Identify which cell holds the provided text, then report its [X, Y] central coordinate. 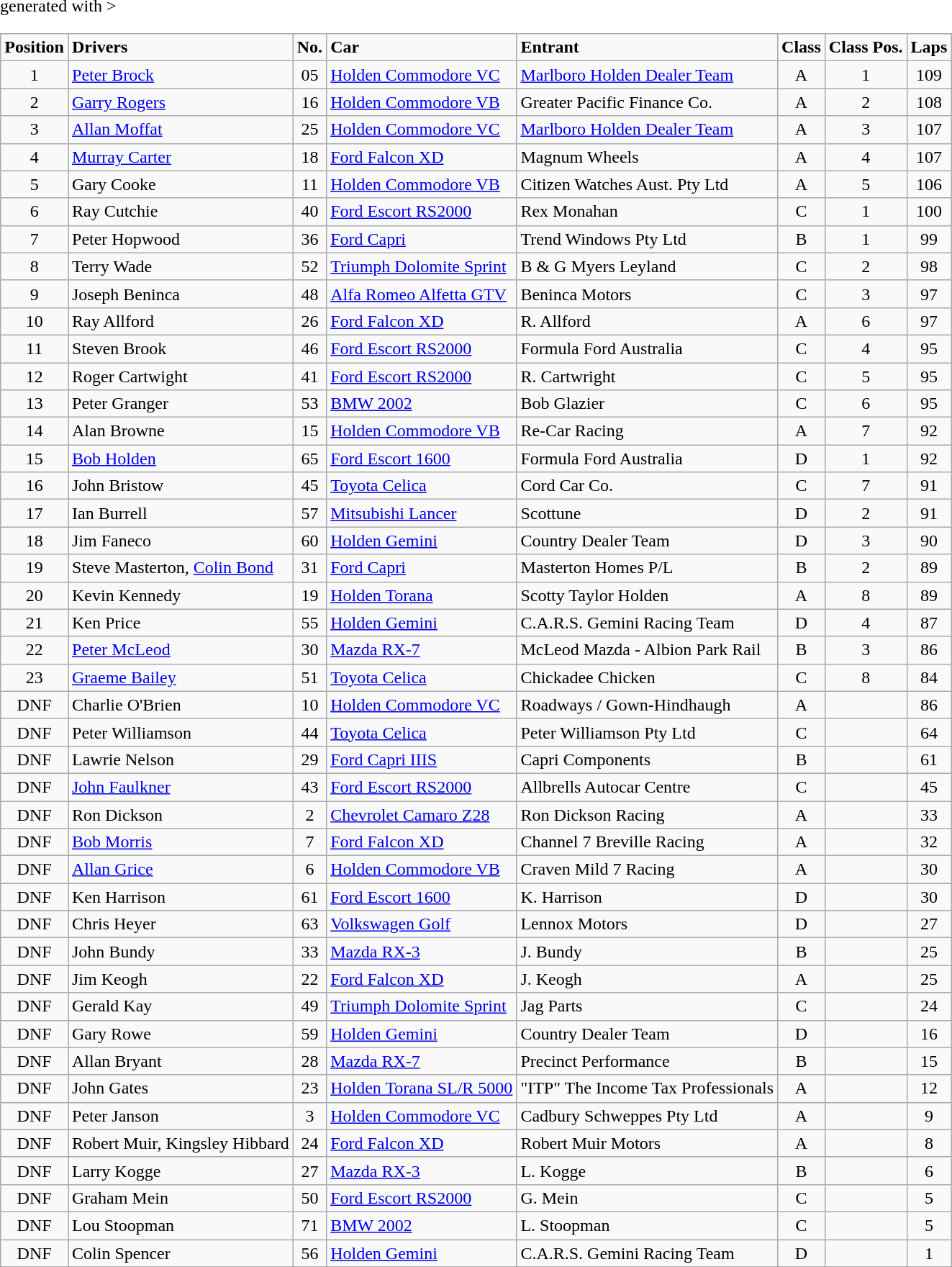
53 [309, 404]
26 [309, 321]
Larry Kogge [180, 1171]
31 [309, 568]
Ron Dickson Racing [648, 814]
63 [309, 924]
Holden Torana [422, 595]
J. Bundy [648, 952]
05 [309, 75]
Cord Car Co. [648, 486]
84 [929, 677]
Peter McLeod [180, 650]
Laps [929, 48]
Peter Janson [180, 1116]
64 [929, 732]
Jim Keogh [180, 979]
Ian Burrell [180, 513]
36 [309, 239]
55 [309, 623]
Capri Components [648, 759]
Chris Heyer [180, 924]
40 [309, 212]
Masterton Homes P/L [648, 568]
Class [802, 48]
Kevin Kennedy [180, 595]
21 [35, 623]
41 [309, 377]
98 [929, 266]
Steven Brook [180, 348]
Channel 7 Breville Racing [648, 842]
Murray Carter [180, 157]
Scottune [648, 513]
29 [309, 759]
Trend Windows Pty Ltd [648, 239]
20 [35, 595]
John Bundy [180, 952]
Bob Morris [180, 842]
28 [309, 1061]
Roger Cartwight [180, 377]
60 [309, 541]
L. Kogge [648, 1171]
106 [929, 184]
Robert Muir, Kingsley Hibbard [180, 1143]
Peter Hopwood [180, 239]
Lawrie Nelson [180, 759]
Roadways / Gown-Hindhaugh [648, 705]
49 [309, 1006]
Ford Capri IIIS [422, 759]
Alan Browne [180, 431]
Magnum Wheels [648, 157]
Citizen Watches Aust. Pty Ltd [648, 184]
Steve Masterton, Colin Bond [180, 568]
Peter Granger [180, 404]
Rex Monahan [648, 212]
56 [309, 1253]
Re-Car Racing [648, 431]
Volkswagen Golf [422, 924]
65 [309, 459]
46 [309, 348]
John Gates [180, 1088]
Terry Wade [180, 266]
57 [309, 513]
K. Harrison [648, 897]
Jim Faneco [180, 541]
"ITP" The Income Tax Professionals [648, 1088]
Allan Moffat [180, 130]
Ken Price [180, 623]
52 [309, 266]
Graeme Bailey [180, 677]
Cadbury Schweppes Pty Ltd [648, 1116]
Lou Stoopman [180, 1225]
Craven Mild 7 Racing [648, 870]
Scotty Taylor Holden [648, 595]
109 [929, 75]
R. Cartwright [648, 377]
Bob Glazier [648, 404]
Charlie O'Brien [180, 705]
Ray Cutchie [180, 212]
Allan Grice [180, 870]
Ron Dickson [180, 814]
L. Stoopman [648, 1225]
17 [35, 513]
R. Allford [648, 321]
No. [309, 48]
59 [309, 1034]
Peter Brock [180, 75]
43 [309, 787]
87 [929, 623]
99 [929, 239]
McLeod Mazda - Albion Park Rail [648, 650]
John Faulkner [180, 787]
B & G Myers Leyland [648, 266]
Class Pos. [866, 48]
Chevrolet Camaro Z28 [422, 814]
Lennox Motors [648, 924]
90 [929, 541]
Bob Holden [180, 459]
50 [309, 1198]
Colin Spencer [180, 1253]
Mitsubishi Lancer [422, 513]
Alfa Romeo Alfetta GTV [422, 294]
Allan Bryant [180, 1061]
Entrant [648, 48]
51 [309, 677]
14 [35, 431]
Gary Cooke [180, 184]
Beninca Motors [648, 294]
13 [35, 404]
Garry Rogers [180, 102]
44 [309, 732]
Gerald Kay [180, 1006]
Peter Williamson Pty Ltd [648, 732]
48 [309, 294]
Joseph Beninca [180, 294]
Chickadee Chicken [648, 677]
Robert Muir Motors [648, 1143]
Precinct Performance [648, 1061]
John Bristow [180, 486]
108 [929, 102]
32 [929, 842]
Holden Torana SL/R 5000 [422, 1088]
Peter Williamson [180, 732]
Graham Mein [180, 1198]
Position [35, 48]
Allbrells Autocar Centre [648, 787]
Jag Parts [648, 1006]
Drivers [180, 48]
Car [422, 48]
J. Keogh [648, 979]
G. Mein [648, 1198]
Ken Harrison [180, 897]
71 [309, 1225]
100 [929, 212]
Greater Pacific Finance Co. [648, 102]
Gary Rowe [180, 1034]
Ray Allford [180, 321]
